Find where the given text appears and provide that cell's center as (X, Y) coordinate. 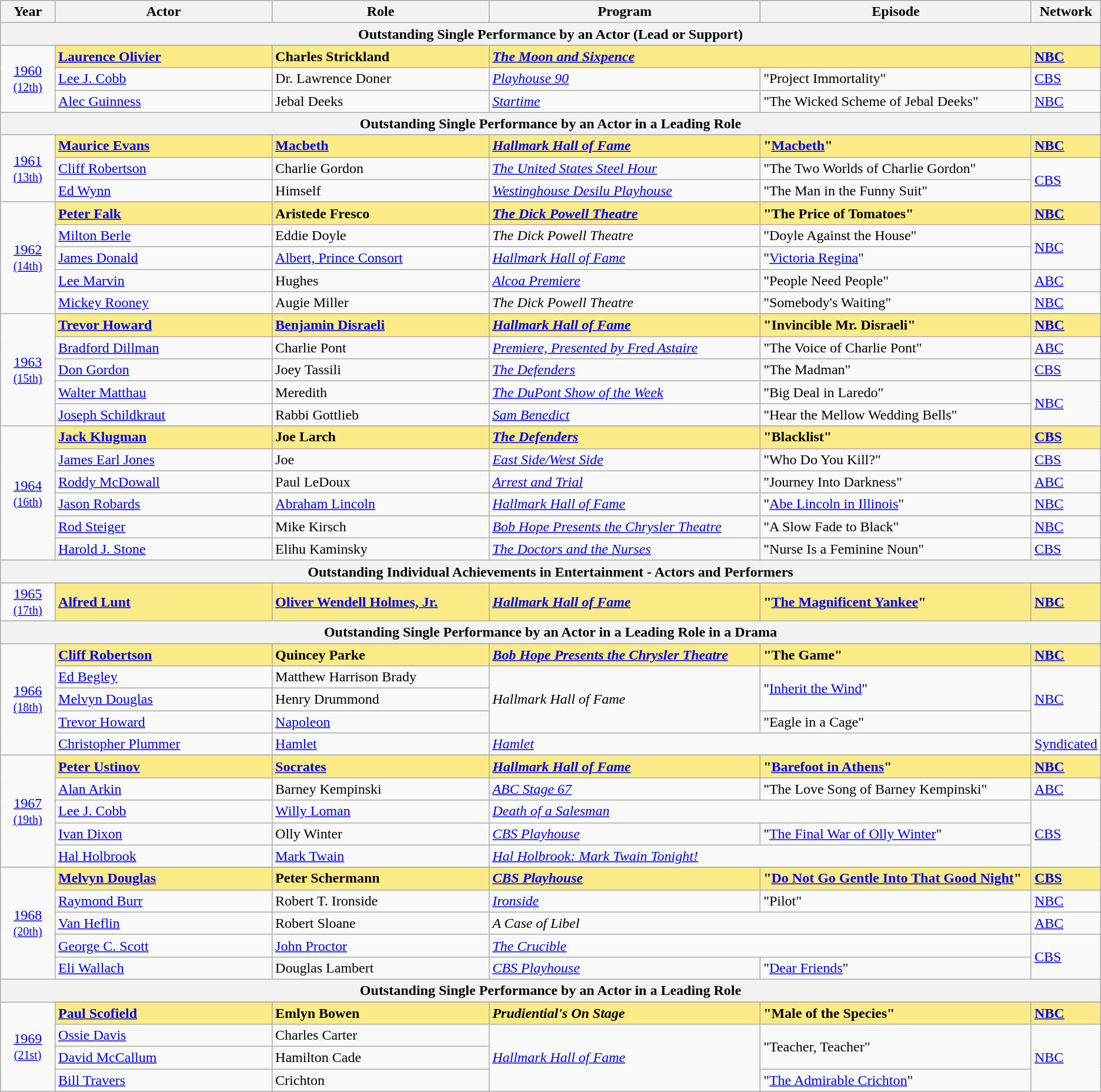
Douglas Lambert (381, 968)
"Eagle in a Cage" (896, 722)
"The Voice of Charlie Pont" (896, 348)
James Earl Jones (164, 460)
"Inherit the Wind" (896, 688)
Episode (896, 12)
Ivan Dixon (164, 834)
Socrates (381, 767)
Actor (164, 12)
"Macbeth" (896, 146)
1964(16th) (28, 493)
East Side/West Side (625, 460)
Year (28, 12)
Bradford Dillman (164, 348)
"Teacher, Teacher" (896, 1047)
1969(21st) (28, 1046)
"People Need People" (896, 281)
Arrest and Trial (625, 482)
"The Madman" (896, 370)
Rabbi Gottlieb (381, 415)
Walter Matthau (164, 392)
Ed Wynn (164, 191)
Premiere, Presented by Fred Astaire (625, 348)
James Donald (164, 258)
A Case of Libel (760, 923)
Ed Begley (164, 677)
"Dear Friends" (896, 968)
Jebal Deeks (381, 101)
Startime (625, 101)
Joe Larch (381, 437)
Mike Kirsch (381, 527)
Don Gordon (164, 370)
1968(20th) (28, 923)
Macbeth (381, 146)
Charles Strickland (381, 56)
"Project Immortality" (896, 79)
The Crucible (760, 945)
Mickey Rooney (164, 303)
"Victoria Regina" (896, 258)
Hal Holbrook (164, 856)
"Doyle Against the House" (896, 235)
Laurence Olivier (164, 56)
Hughes (381, 281)
Eli Wallach (164, 968)
1967(19th) (28, 811)
Ossie Davis (164, 1036)
Alec Guinness (164, 101)
Paul Scofield (164, 1013)
Crichton (381, 1080)
Sam Benedict (625, 415)
Barney Kempinski (381, 789)
"Pilot" (896, 901)
Eddie Doyle (381, 235)
Raymond Burr (164, 901)
Death of a Salesman (760, 811)
Ironside (625, 901)
Meredith (381, 392)
Charlie Gordon (381, 168)
Charlie Pont (381, 348)
Elihu Kaminsky (381, 549)
Aristede Fresco (381, 213)
Mark Twain (381, 856)
Harold J. Stone (164, 549)
Jason Robards (164, 504)
Prudiential's On Stage (625, 1013)
Hamilton Cade (381, 1058)
Alfred Lunt (164, 601)
Alcoa Premiere (625, 281)
"A Slow Fade to Black" (896, 527)
Himself (381, 191)
"Abe Lincoln in Illinois" (896, 504)
David McCallum (164, 1058)
Westinghouse Desilu Playhouse (625, 191)
"Blacklist" (896, 437)
Peter Schermann (381, 878)
1960(12th) (28, 79)
"The Man in the Funny Suit" (896, 191)
Henry Drummond (381, 700)
Jack Klugman (164, 437)
"Nurse Is a Feminine Noun" (896, 549)
Network (1066, 12)
Peter Ustinov (164, 767)
"Somebody's Waiting" (896, 303)
Robert T. Ironside (381, 901)
Emlyn Bowen (381, 1013)
The United States Steel Hour (625, 168)
Bill Travers (164, 1080)
Lee Marvin (164, 281)
Role (381, 12)
"The Admirable Crichton" (896, 1080)
Peter Falk (164, 213)
Rod Steiger (164, 527)
"Hear the Mellow Wedding Bells" (896, 415)
The Doctors and the Nurses (625, 549)
Albert, Prince Consort (381, 258)
Syndicated (1066, 744)
The Moon and Sixpence (760, 56)
"The Magnificent Yankee" (896, 601)
ABC Stage 67 (625, 789)
"The Two Worlds of Charlie Gordon" (896, 168)
"The Game" (896, 655)
Paul LeDoux (381, 482)
Alan Arkin (164, 789)
Outstanding Single Performance by an Actor in a Leading Role in a Drama (550, 632)
Van Heflin (164, 923)
"Journey Into Darkness" (896, 482)
"The Final War of Olly Winter" (896, 834)
Program (625, 12)
Playhouse 90 (625, 79)
Maurice Evans (164, 146)
The DuPont Show of the Week (625, 392)
"Male of the Species" (896, 1013)
Oliver Wendell Holmes, Jr. (381, 601)
"Barefoot in Athens" (896, 767)
George C. Scott (164, 945)
Milton Berle (164, 235)
"The Price of Tomatoes" (896, 213)
Christopher Plummer (164, 744)
Napoleon (381, 722)
Charles Carter (381, 1036)
Matthew Harrison Brady (381, 677)
Joe (381, 460)
"Big Deal in Laredo" (896, 392)
"The Love Song of Barney Kempinski" (896, 789)
Outstanding Single Performance by an Actor (Lead or Support) (550, 34)
John Proctor (381, 945)
Benjamin Disraeli (381, 325)
Hal Holbrook: Mark Twain Tonight! (760, 856)
"Do Not Go Gentle Into That Good Night" (896, 878)
1961(13th) (28, 168)
1966(18th) (28, 700)
1963(15th) (28, 370)
Outstanding Individual Achievements in Entertainment - Actors and Performers (550, 571)
1965(17th) (28, 601)
Robert Sloane (381, 923)
Augie Miller (381, 303)
Willy Loman (381, 811)
"Invincible Mr. Disraeli" (896, 325)
1962(14th) (28, 258)
Dr. Lawrence Doner (381, 79)
Quincey Parke (381, 655)
"The Wicked Scheme of Jebal Deeks" (896, 101)
Joseph Schildkraut (164, 415)
Olly Winter (381, 834)
Joey Tassili (381, 370)
Roddy McDowall (164, 482)
Abraham Lincoln (381, 504)
"Who Do You Kill?" (896, 460)
